Search for the cell housing the specified text and yield its (X, Y) center coordinate. 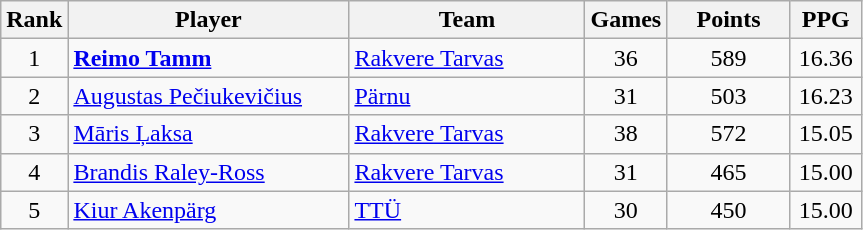
16.36 (826, 58)
38 (626, 134)
Kiur Akenpärg (208, 210)
503 (729, 96)
Pärnu (467, 96)
Games (626, 20)
465 (729, 172)
Team (467, 20)
PPG (826, 20)
Reimo Tamm (208, 58)
Player (208, 20)
Māris Ļaksa (208, 134)
Augustas Pečiukevičius (208, 96)
589 (729, 58)
5 (34, 210)
Brandis Raley-Ross (208, 172)
TTÜ (467, 210)
36 (626, 58)
4 (34, 172)
Points (729, 20)
16.23 (826, 96)
450 (729, 210)
2 (34, 96)
Rank (34, 20)
1 (34, 58)
30 (626, 210)
15.05 (826, 134)
572 (729, 134)
3 (34, 134)
